Detect which cell encompasses the target text, then output its [x, y] center coordinate. 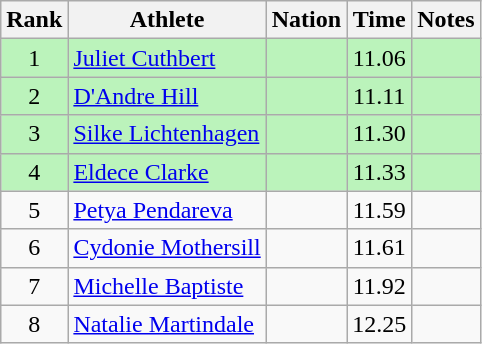
Silke Lichtenhagen [167, 134]
5 [34, 210]
8 [34, 324]
11.33 [380, 172]
3 [34, 134]
11.92 [380, 286]
11.59 [380, 210]
11.06 [380, 58]
Eldece Clarke [167, 172]
Juliet Cuthbert [167, 58]
Notes [446, 20]
7 [34, 286]
Athlete [167, 20]
11.61 [380, 248]
6 [34, 248]
Natalie Martindale [167, 324]
Petya Pendareva [167, 210]
11.30 [380, 134]
Rank [34, 20]
2 [34, 96]
Cydonie Mothersill [167, 248]
Michelle Baptiste [167, 286]
Nation [306, 20]
4 [34, 172]
D'Andre Hill [167, 96]
12.25 [380, 324]
Time [380, 20]
11.11 [380, 96]
1 [34, 58]
